Determine the [x, y] coordinate at the center of the cell enclosing the given text.  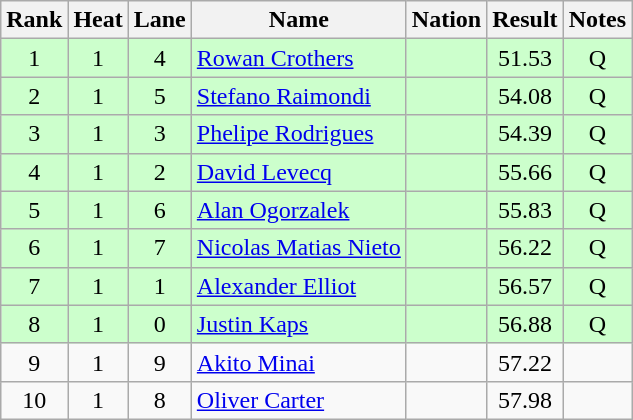
54.08 [525, 96]
Stefano Raimondi [298, 96]
Nicolas Matias Nieto [298, 248]
55.66 [525, 172]
57.22 [525, 362]
51.53 [525, 58]
Alan Ogorzalek [298, 210]
Name [298, 20]
Nation [446, 20]
56.57 [525, 286]
0 [160, 324]
Alexander Elliot [298, 286]
Akito Minai [298, 362]
10 [34, 400]
Rank [34, 20]
Heat [98, 20]
Lane [160, 20]
David Levecq [298, 172]
Result [525, 20]
Rowan Crothers [298, 58]
57.98 [525, 400]
Notes [597, 20]
54.39 [525, 134]
56.22 [525, 248]
Oliver Carter [298, 400]
55.83 [525, 210]
Justin Kaps [298, 324]
56.88 [525, 324]
Phelipe Rodrigues [298, 134]
